Search for the cell housing the specified text and yield its [X, Y] center coordinate. 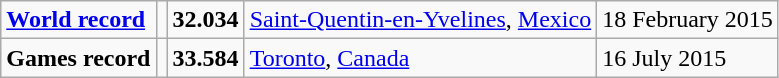
Toronto, Canada [420, 58]
Saint-Quentin-en-Yvelines, Mexico [420, 20]
32.034 [206, 20]
33.584 [206, 58]
World record [78, 20]
18 February 2015 [688, 20]
Games record [78, 58]
16 July 2015 [688, 58]
